Return [x, y] of the center of cell containing provided text 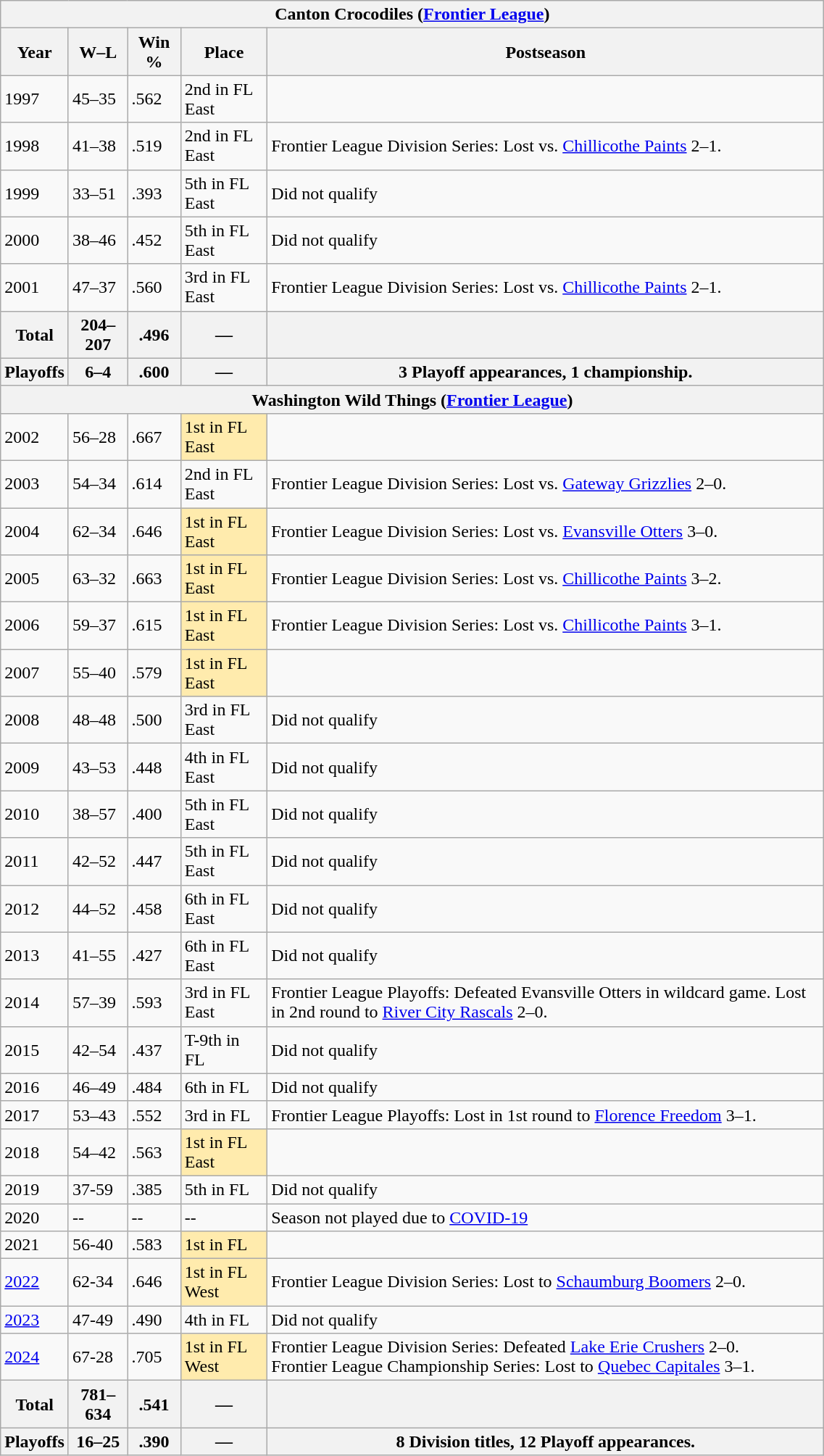
2011 [35, 861]
1998 [35, 146]
2012 [35, 909]
2001 [35, 287]
.452 [154, 241]
2009 [35, 767]
55–40 [97, 673]
Season not played due to COVID-19 [546, 1217]
Frontier League Division Series: Defeated Lake Erie Crushers 2–0. Frontier League Championship Series: Lost to Quebec Capitales 3–1. [546, 1357]
44–52 [97, 909]
Place [224, 52]
.385 [154, 1189]
.458 [154, 909]
1st in FL [224, 1245]
.390 [154, 1442]
6–4 [97, 372]
.663 [154, 578]
4th in FL [224, 1320]
.579 [154, 673]
4th in FL East [224, 767]
.484 [154, 1087]
.496 [154, 335]
47-49 [97, 1320]
.615 [154, 626]
Frontier League Division Series: Lost vs. Gateway Grizzlies 2–0. [546, 484]
57–39 [97, 1003]
2007 [35, 673]
2015 [35, 1049]
45–35 [97, 99]
Win % [154, 52]
.705 [154, 1357]
38–57 [97, 815]
53–43 [97, 1115]
2013 [35, 955]
46–49 [97, 1087]
2023 [35, 1320]
.393 [154, 193]
2016 [35, 1087]
Canton Crocodiles (Frontier League) [412, 14]
.541 [154, 1405]
3rd in FL [224, 1115]
Frontier League Division Series: Lost vs. Chillicothe Paints 3–2. [546, 578]
3 Playoff appearances, 1 championship. [546, 372]
2008 [35, 720]
.437 [154, 1049]
.667 [154, 436]
47–37 [97, 287]
54–34 [97, 484]
42–52 [97, 861]
.560 [154, 287]
204–207 [97, 335]
2020 [35, 1217]
2004 [35, 531]
37-59 [97, 1189]
.583 [154, 1245]
38–46 [97, 241]
2003 [35, 484]
.490 [154, 1320]
2024 [35, 1357]
.600 [154, 372]
W–L [97, 52]
16–25 [97, 1442]
54–42 [97, 1152]
5th in FL [224, 1189]
.500 [154, 720]
Frontier League Division Series: Lost vs. Chillicothe Paints 3–1. [546, 626]
Frontier League Division Series: Lost vs. Evansville Otters 3–0. [546, 531]
43–53 [97, 767]
2022 [35, 1283]
33–51 [97, 193]
48–48 [97, 720]
Postseason [546, 52]
67-28 [97, 1357]
2018 [35, 1152]
2010 [35, 815]
56–28 [97, 436]
41–55 [97, 955]
2005 [35, 578]
.519 [154, 146]
781–634 [97, 1405]
42–54 [97, 1049]
2019 [35, 1189]
59–37 [97, 626]
.400 [154, 815]
Washington Wild Things (Frontier League) [412, 399]
T-9th in FL [224, 1049]
8 Division titles, 12 Playoff appearances. [546, 1442]
.552 [154, 1115]
.427 [154, 955]
1997 [35, 99]
.562 [154, 99]
63–32 [97, 578]
2014 [35, 1003]
1999 [35, 193]
6th in FL [224, 1087]
62–34 [97, 531]
62-34 [97, 1283]
2000 [35, 241]
.447 [154, 861]
Frontier League Division Series: Lost to Schaumburg Boomers 2–0. [546, 1283]
2017 [35, 1115]
.563 [154, 1152]
2006 [35, 626]
56-40 [97, 1245]
Frontier League Playoffs: Defeated Evansville Otters in wildcard game. Lost in 2nd round to River City Rascals 2–0. [546, 1003]
Frontier League Playoffs: Lost in 1st round to Florence Freedom 3–1. [546, 1115]
Year [35, 52]
.448 [154, 767]
2002 [35, 436]
2021 [35, 1245]
.614 [154, 484]
41–38 [97, 146]
.593 [154, 1003]
